Determine the [X, Y] coordinate at the center of the cell enclosing the given text.  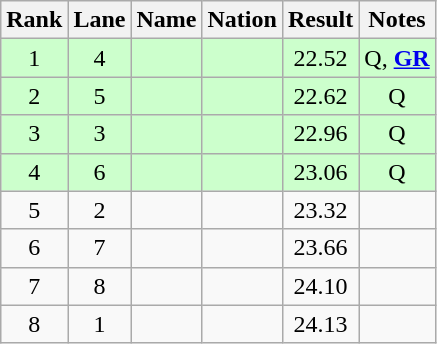
Notes [397, 20]
22.52 [320, 58]
23.32 [320, 210]
22.96 [320, 134]
22.62 [320, 96]
24.13 [320, 324]
Nation [242, 20]
Lane [100, 20]
Name [166, 20]
Q, GR [397, 58]
Rank [34, 20]
23.06 [320, 172]
Result [320, 20]
23.66 [320, 248]
24.10 [320, 286]
